Determine the [x, y] coordinate at the center of the cell enclosing the given text.  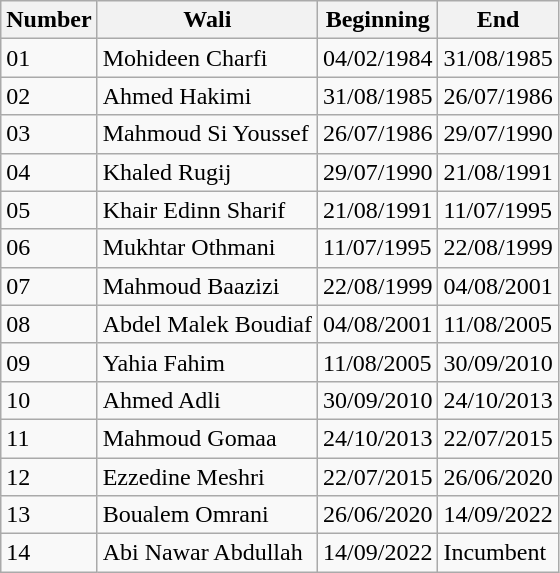
04 [49, 172]
03 [49, 134]
11 [49, 438]
Ahmed Adli [207, 400]
Incumbent [498, 553]
01 [49, 58]
Abi Nawar Abdullah [207, 553]
04/02/1984 [378, 58]
Khair Edinn Sharif [207, 210]
Beginning [378, 20]
Mahmoud Baazizi [207, 286]
Khaled Rugij [207, 172]
Mohideen Charfi [207, 58]
Mukhtar Othmani [207, 248]
Mahmoud Si Youssef [207, 134]
09 [49, 362]
Number [49, 20]
Boualem Omrani [207, 515]
Yahia Fahim [207, 362]
End [498, 20]
Mahmoud Gomaa [207, 438]
12 [49, 477]
07 [49, 286]
Ahmed Hakimi [207, 96]
14 [49, 553]
02 [49, 96]
Abdel Malek Boudiaf [207, 324]
05 [49, 210]
13 [49, 515]
08 [49, 324]
06 [49, 248]
Ezzedine Meshri [207, 477]
10 [49, 400]
Wali [207, 20]
